Find where the given text appears and provide that cell's center as [x, y] coordinate. 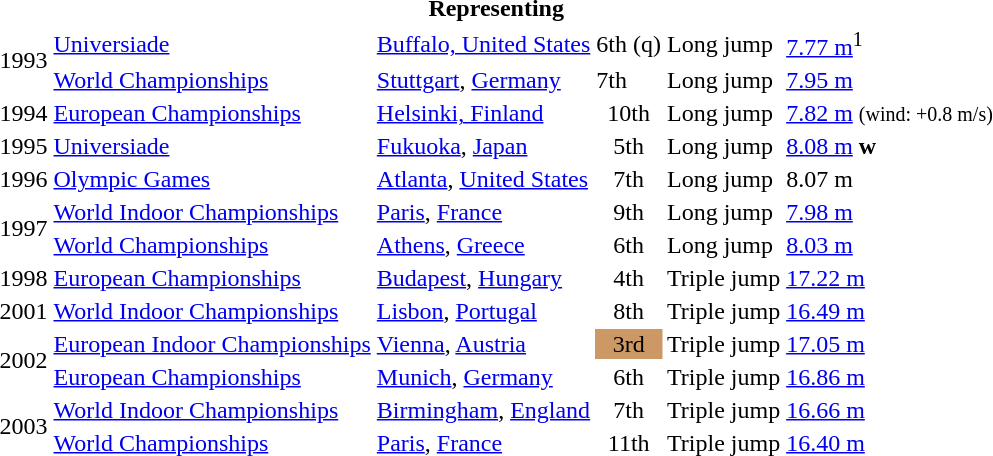
Munich, Germany [484, 377]
Helsinki, Finland [484, 113]
Fukuoka, Japan [484, 146]
Budapest, Hungary [484, 278]
Vienna, Austria [484, 344]
6th (q) [629, 44]
Athens, Greece [484, 245]
10th [629, 113]
5th [629, 146]
Birmingham, England [484, 410]
Atlanta, United States [484, 179]
Buffalo, United States [484, 44]
8th [629, 311]
9th [629, 212]
Olympic Games [212, 179]
3rd [629, 344]
Stuttgart, Germany [484, 80]
European Indoor Championships [212, 344]
Lisbon, Portugal [484, 311]
4th [629, 278]
Paris, France [484, 212]
